Return the (X, Y) coordinate for the center point of the cell that contains the specified text.  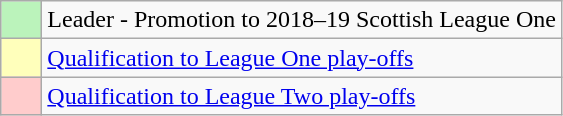
Qualification to League Two play-offs (302, 96)
Qualification to League One play-offs (302, 58)
Leader - Promotion to 2018–19 Scottish League One (302, 20)
